Extract the [X, Y] coordinate from the center of the cell holding the provided text.  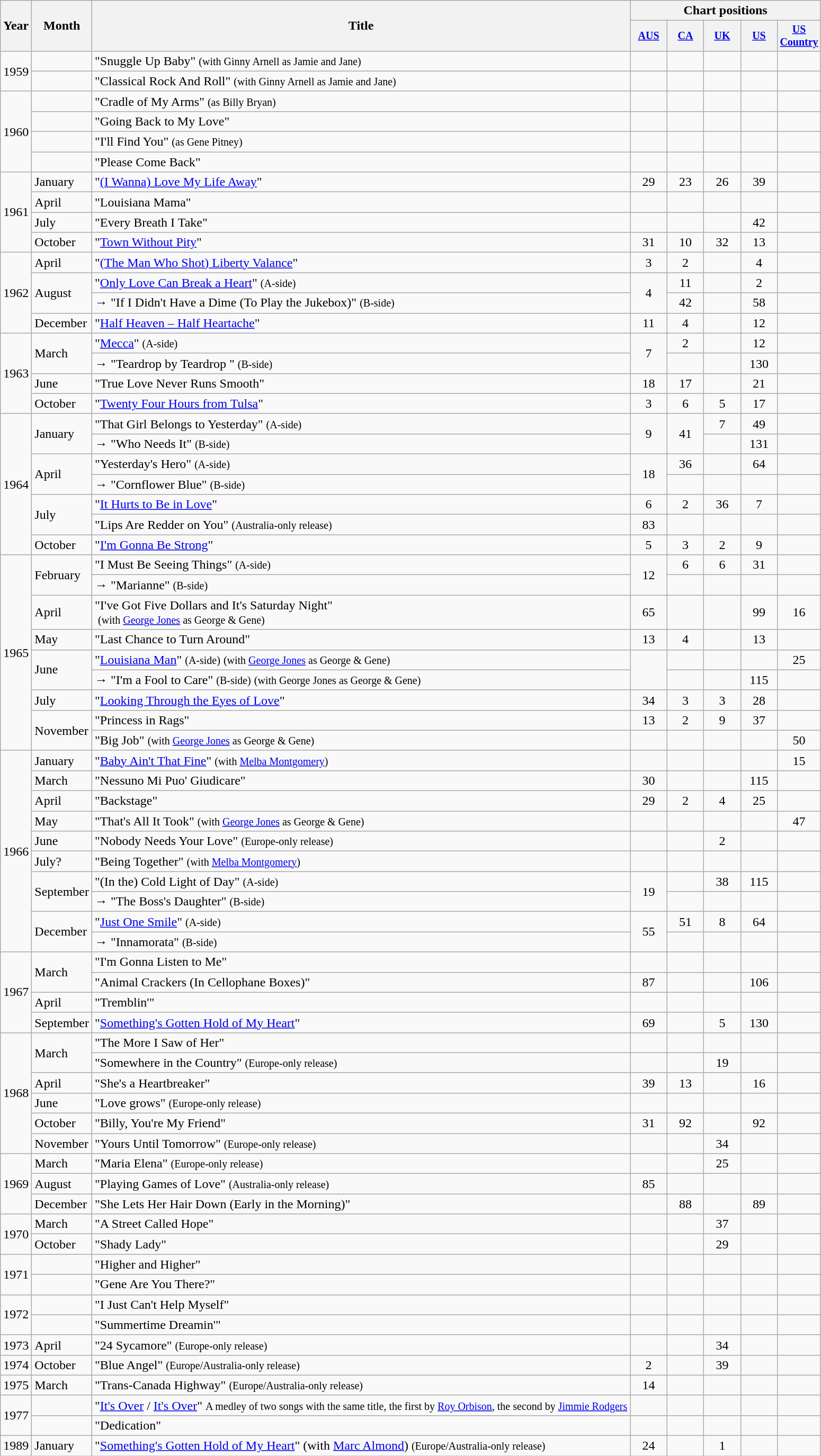
"I'm Gonna Listen to Me" [361, 962]
1975 [16, 1385]
"I Must Be Seeing Things" (A-side) [361, 565]
23 [685, 182]
"Love grows" (Europe-only release) [361, 1103]
55 [648, 932]
38 [722, 882]
"The More I Saw of Her" [361, 1042]
Title [361, 26]
1989 [16, 1446]
1966 [16, 851]
"Every Breath I Take" [361, 222]
"Tremblin'" [361, 1002]
"Last Chance to Turn Around" [361, 640]
"Classical Rock And Roll" (with Ginny Arnell as Jamie and Jane) [361, 81]
"I Just Can't Help Myself" [361, 1305]
26 [722, 182]
"That's All It Took" (with George Jones as George & Gene) [361, 821]
"That Girl Belongs to Yesterday" (A-side) [361, 424]
"(I Wanna) Love My Life Away" [361, 182]
"Half Heaven – Half Heartache" [361, 323]
41 [685, 434]
UK [722, 36]
USCountry [799, 36]
1974 [16, 1365]
1968 [16, 1093]
AUS [648, 36]
1969 [16, 1184]
"She's a Heartbreaker" [361, 1083]
Month [62, 26]
Year [16, 26]
1970 [16, 1234]
"Yesterday's Hero" (A-side) [361, 464]
"24 Sycamore" (Europe-only release) [361, 1345]
58 [758, 303]
1971 [16, 1274]
→ "If I Didn't Have a Dime (To Play the Jukebox)" (B-side) [361, 303]
106 [758, 982]
24 [648, 1446]
1961 [16, 212]
"Louisiana Mama" [361, 202]
32 [722, 242]
1 [722, 1446]
"Playing Games of Love" (Australia-only release) [361, 1184]
15 [799, 760]
US [758, 36]
"Shady Lady" [361, 1244]
"I've Got Five Dollars and It's Saturday Night" (with George Jones as George & Gene) [361, 612]
→ "Cornflower Blue" (B-side) [361, 484]
"Maria Elena" (Europe-only release) [361, 1164]
65 [648, 612]
1964 [16, 484]
"She Lets Her Hair Down (Early in the Morning)" [361, 1204]
"Animal Crackers (In Cellophane Boxes)" [361, 982]
1965 [16, 653]
"Summertime Dreamin'" [361, 1325]
1973 [16, 1345]
89 [758, 1204]
"Lips Are Redder on You" (Australia-only release) [361, 525]
14 [648, 1385]
"Cradle of My Arms" (as Billy Bryan) [361, 101]
"Only Love Can Break a Heart" (A-side) [361, 283]
47 [799, 821]
→ "Marianne" (B-side) [361, 585]
"Higher and Higher" [361, 1264]
88 [685, 1204]
"(The Man Who Shot) Liberty Valance" [361, 263]
"Nessuno Mi Puo' Giudicare" [361, 780]
"It's Over / It's Over" A medley of two songs with the same title, the first by Roy Orbison, the second by Jimmie Rodgers [361, 1405]
Chart positions [726, 11]
"True Love Never Runs Smooth" [361, 383]
"Something's Gotten Hold of My Heart" [361, 1022]
"Please Come Back" [361, 162]
"Princess in Rags" [361, 720]
"Somewhere in the Country" (Europe-only release) [361, 1063]
1967 [16, 992]
"Town Without Pity" [361, 242]
10 [685, 242]
CA [685, 36]
131 [758, 444]
"Nobody Needs Your Love" (Europe-only release) [361, 841]
21 [758, 383]
69 [648, 1022]
"Trans-Canada Highway" (Europe/Australia-only release) [361, 1385]
"Big Job" (with George Jones as George & Gene) [361, 740]
"I'm Gonna Be Strong" [361, 545]
1963 [16, 373]
→ "Teardrop by Teardrop " (B-side) [361, 363]
"A Street Called Hope" [361, 1224]
"Mecca" (A-side) [361, 343]
87 [648, 982]
"Going Back to My Love" [361, 121]
"Yours Until Tomorrow" (Europe-only release) [361, 1144]
"Louisiana Man" (A-side) (with George Jones as George & Gene) [361, 660]
→ "Who Needs It" (B-side) [361, 444]
February [62, 575]
1959 [16, 71]
"Being Together" (with Melba Montgomery) [361, 861]
"Baby Ain't That Fine" (with Melba Montgomery) [361, 760]
→ "The Boss's Daughter" (B-side) [361, 902]
"I'll Find You" (as Gene Pitney) [361, 142]
1962 [16, 293]
"Gene Are You There?" [361, 1284]
July? [62, 861]
→ "I'm a Fool to Care" (B-side) (with George Jones as George & Gene) [361, 680]
83 [648, 525]
30 [648, 780]
"Twenty Four Hours from Tulsa" [361, 403]
"Billy, You're My Friend" [361, 1124]
"Looking Through the Eyes of Love" [361, 700]
"Dedication" [361, 1425]
"Snuggle Up Baby" (with Ginny Arnell as Jamie and Jane) [361, 61]
85 [648, 1184]
51 [685, 922]
28 [758, 700]
"Blue Angel" (Europe/Australia-only release) [361, 1365]
49 [758, 424]
99 [758, 612]
1977 [16, 1415]
→ "Innamorata" (B-side) [361, 942]
8 [722, 922]
50 [799, 740]
1972 [16, 1315]
1960 [16, 131]
"Backstage" [361, 801]
"(In the) Cold Light of Day" (A-side) [361, 882]
"Just One Smile" (A-side) [361, 922]
"Something's Gotten Hold of My Heart" (with Marc Almond) (Europe/Australia-only release) [361, 1446]
"It Hurts to Be in Love" [361, 505]
